Return the (X, Y) coordinate for the center point of the cell that contains the specified text.  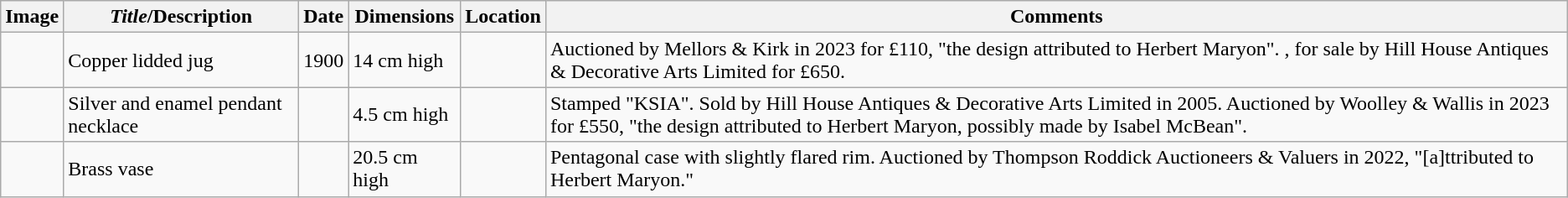
20.5 cm high (405, 169)
Comments (1056, 17)
Date (323, 17)
14 cm high (405, 60)
Image (32, 17)
4.5 cm high (405, 114)
Brass vase (181, 169)
Pentagonal case with slightly flared rim. Auctioned by Thompson Roddick Auctioneers & Valuers in 2022, "[a]ttributed to Herbert Maryon." (1056, 169)
Copper lidded jug (181, 60)
Silver and enamel pendant necklace (181, 114)
Location (503, 17)
1900 (323, 60)
Dimensions (405, 17)
Title/Description (181, 17)
